Find where the given text appears and provide that cell's center as (X, Y) coordinate. 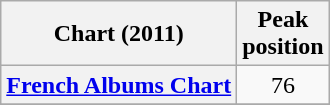
French Albums Chart (119, 85)
Chart (2011) (119, 34)
Peakposition (283, 34)
76 (283, 85)
